Extract the [X, Y] coordinate from the center of the cell holding the provided text.  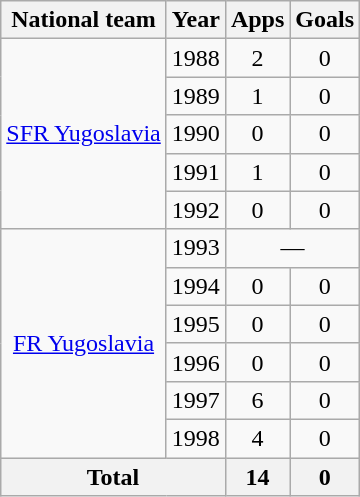
Apps [257, 20]
1997 [196, 400]
— [292, 248]
Goals [325, 20]
1995 [196, 324]
National team [84, 20]
1998 [196, 438]
1996 [196, 362]
1992 [196, 210]
14 [257, 477]
Year [196, 20]
FR Yugoslavia [84, 343]
Total [114, 477]
6 [257, 400]
4 [257, 438]
1989 [196, 96]
2 [257, 58]
SFR Yugoslavia [84, 134]
1990 [196, 134]
1988 [196, 58]
1993 [196, 248]
1994 [196, 286]
1991 [196, 172]
